Determine the (X, Y) coordinate at the center of the cell enclosing the given text.  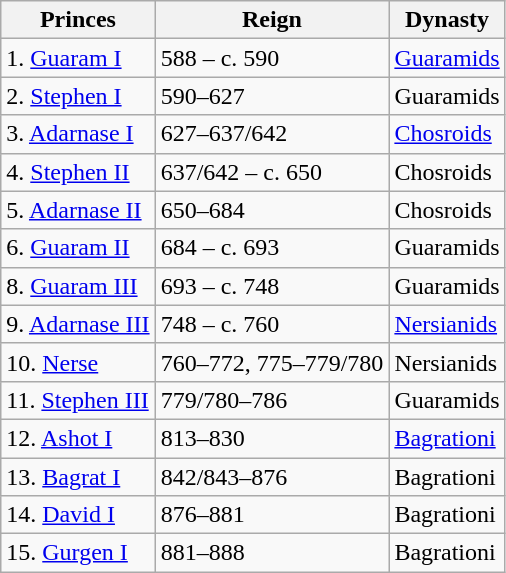
1. Guaram I (78, 58)
12. Ashot I (78, 438)
813–830 (272, 438)
881–888 (272, 553)
760–772, 775–779/780 (272, 362)
3. Adarnase I (78, 134)
876–881 (272, 515)
748 – c. 760 (272, 324)
684 – c. 693 (272, 248)
842/843–876 (272, 477)
2. Stephen I (78, 96)
8. Guaram III (78, 286)
9. Adarnase III (78, 324)
6. Guaram II (78, 248)
588 – c. 590 (272, 58)
637/642 – c. 650 (272, 172)
779/780–786 (272, 400)
627–637/642 (272, 134)
693 – c. 748 (272, 286)
Dynasty (447, 20)
650–684 (272, 210)
Princes (78, 20)
14. David I (78, 515)
15. Gurgen I (78, 553)
13. Bagrat I (78, 477)
4. Stephen II (78, 172)
590–627 (272, 96)
Reign (272, 20)
5. Adarnase II (78, 210)
10. Nerse (78, 362)
11. Stephen III (78, 400)
